Extract the (X, Y) coordinate from the center of the cell holding the provided text.  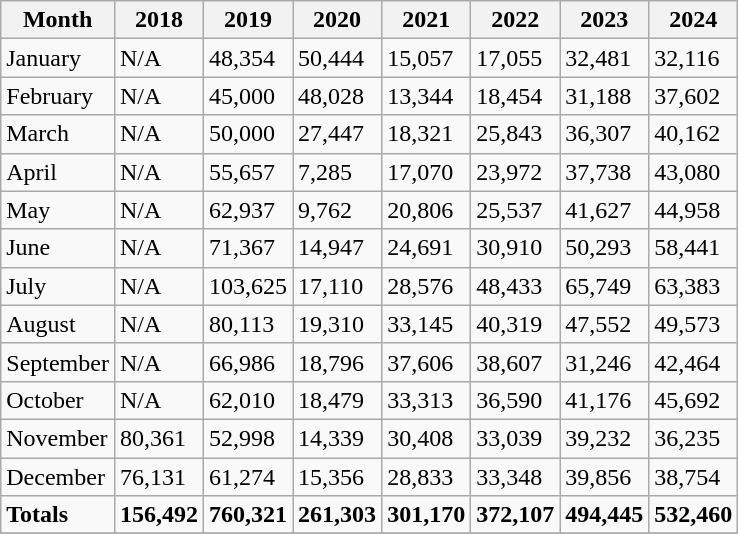
36,307 (604, 134)
33,313 (426, 400)
October (58, 400)
Totals (58, 515)
7,285 (338, 172)
76,131 (158, 477)
37,738 (604, 172)
February (58, 96)
31,246 (604, 362)
63,383 (694, 286)
38,754 (694, 477)
55,657 (248, 172)
2021 (426, 20)
33,145 (426, 324)
15,356 (338, 477)
44,958 (694, 210)
30,408 (426, 438)
43,080 (694, 172)
62,010 (248, 400)
62,937 (248, 210)
45,000 (248, 96)
18,479 (338, 400)
38,607 (516, 362)
13,344 (426, 96)
December (58, 477)
37,602 (694, 96)
April (58, 172)
39,856 (604, 477)
532,460 (694, 515)
65,749 (604, 286)
80,361 (158, 438)
2024 (694, 20)
61,274 (248, 477)
71,367 (248, 248)
17,070 (426, 172)
28,576 (426, 286)
261,303 (338, 515)
39,232 (604, 438)
18,321 (426, 134)
May (58, 210)
2020 (338, 20)
50,000 (248, 134)
80,113 (248, 324)
18,796 (338, 362)
32,481 (604, 58)
24,691 (426, 248)
2019 (248, 20)
48,354 (248, 58)
42,464 (694, 362)
156,492 (158, 515)
33,348 (516, 477)
19,310 (338, 324)
2018 (158, 20)
301,170 (426, 515)
July (58, 286)
20,806 (426, 210)
September (58, 362)
40,319 (516, 324)
Month (58, 20)
36,590 (516, 400)
March (58, 134)
18,454 (516, 96)
28,833 (426, 477)
37,606 (426, 362)
32,116 (694, 58)
47,552 (604, 324)
50,293 (604, 248)
41,627 (604, 210)
45,692 (694, 400)
33,039 (516, 438)
52,998 (248, 438)
25,843 (516, 134)
27,447 (338, 134)
49,573 (694, 324)
November (58, 438)
36,235 (694, 438)
31,188 (604, 96)
760,321 (248, 515)
June (58, 248)
48,028 (338, 96)
15,057 (426, 58)
58,441 (694, 248)
50,444 (338, 58)
66,986 (248, 362)
25,537 (516, 210)
17,110 (338, 286)
23,972 (516, 172)
January (58, 58)
2022 (516, 20)
2023 (604, 20)
17,055 (516, 58)
40,162 (694, 134)
August (58, 324)
9,762 (338, 210)
30,910 (516, 248)
48,433 (516, 286)
41,176 (604, 400)
14,947 (338, 248)
14,339 (338, 438)
103,625 (248, 286)
372,107 (516, 515)
494,445 (604, 515)
